Return [X, Y] of the center of cell containing provided text 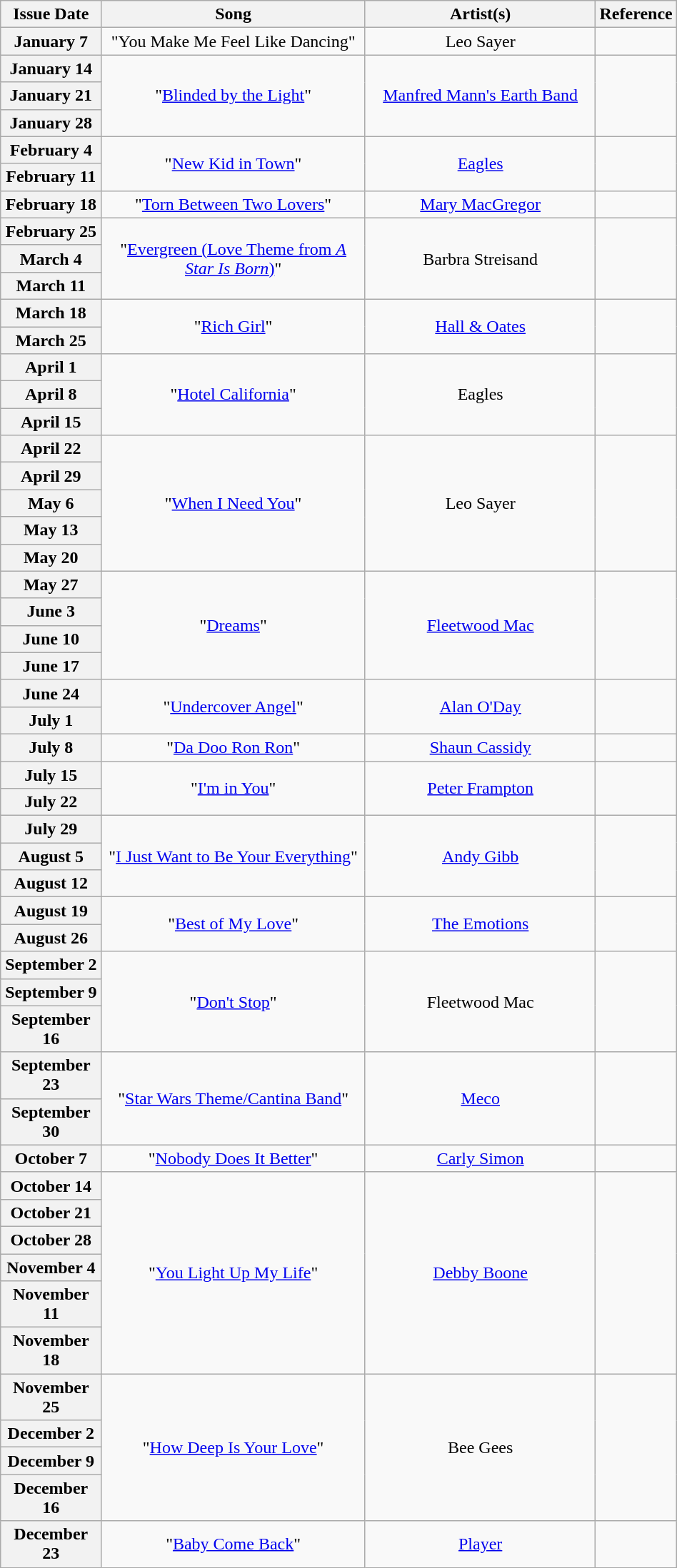
September 30 [51, 1122]
"Hotel California" [234, 395]
July 15 [51, 774]
Manfred Mann's Earth Band [480, 96]
"Blinded by the Light" [234, 96]
January 28 [51, 123]
Andy Gibb [480, 856]
Shaun Cassidy [480, 747]
April 29 [51, 476]
June 17 [51, 666]
January 7 [51, 41]
"Star Wars Theme/Cantina Band" [234, 1098]
"You Light Up My Life" [234, 1273]
"Best of My Love" [234, 924]
February 18 [51, 204]
Alan O'Day [480, 707]
April 1 [51, 368]
Hall & Oates [480, 326]
November 18 [51, 1350]
The Emotions [480, 924]
November 4 [51, 1267]
August 19 [51, 911]
October 7 [51, 1158]
June 3 [51, 612]
Reference [636, 14]
February 25 [51, 231]
March 4 [51, 258]
March 18 [51, 313]
"Undercover Angel" [234, 707]
August 26 [51, 938]
Mary MacGregor [480, 204]
Barbra Streisand [480, 258]
Peter Frampton [480, 788]
February 4 [51, 150]
January 14 [51, 69]
"Rich Girl" [234, 326]
October 21 [51, 1213]
February 11 [51, 177]
Artist(s) [480, 14]
October 28 [51, 1240]
July 22 [51, 802]
Bee Gees [480, 1447]
Meco [480, 1098]
June 24 [51, 693]
September 23 [51, 1075]
May 6 [51, 503]
"Evergreen (Love Theme from A Star Is Born)" [234, 258]
May 13 [51, 530]
December 2 [51, 1434]
October 14 [51, 1185]
"You Make Me Feel Like Dancing" [234, 41]
September 2 [51, 965]
"Nobody Does It Better" [234, 1158]
Song [234, 14]
April 15 [51, 422]
March 11 [51, 285]
April 22 [51, 449]
Carly Simon [480, 1158]
Issue Date [51, 14]
May 20 [51, 557]
Player [480, 1544]
May 27 [51, 585]
November 25 [51, 1397]
"I Just Want to Be Your Everything" [234, 856]
"New Kid in Town" [234, 163]
"Baby Come Back" [234, 1544]
June 10 [51, 639]
July 29 [51, 829]
December 9 [51, 1461]
"Don't Stop" [234, 1002]
September 16 [51, 1029]
January 21 [51, 96]
December 23 [51, 1544]
September 9 [51, 992]
"Torn Between Two Lovers" [234, 204]
"I'm in You" [234, 788]
"Da Doo Ron Ron" [234, 747]
August 12 [51, 884]
November 11 [51, 1305]
December 16 [51, 1497]
April 8 [51, 395]
"How Deep Is Your Love" [234, 1447]
March 25 [51, 340]
July 8 [51, 747]
"Dreams" [234, 625]
Debby Boone [480, 1273]
July 1 [51, 720]
August 5 [51, 856]
"When I Need You" [234, 503]
